Extract the (X, Y) coordinate from the center of the cell holding the provided text.  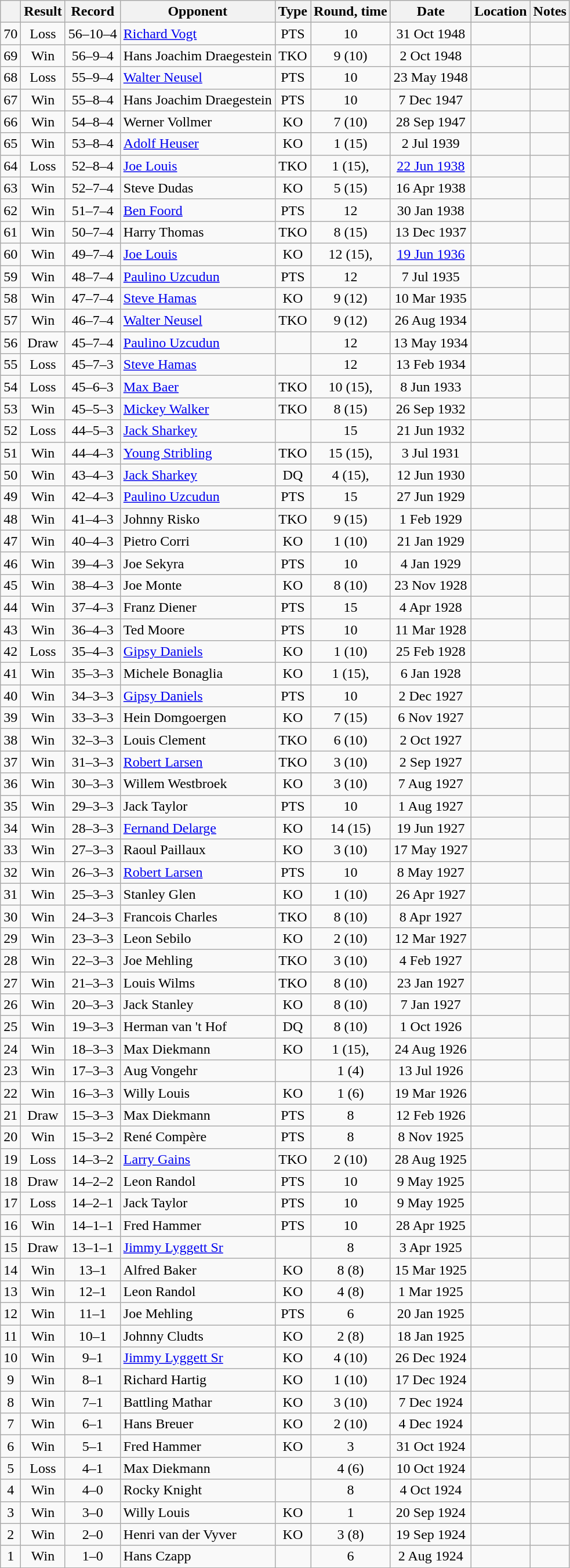
29–3–3 (93, 806)
10 (15), (351, 387)
14–2–1 (93, 1203)
Franz Diener (197, 607)
31–3–3 (93, 762)
41–4–3 (93, 519)
44–4–3 (93, 453)
51 (10, 453)
13 Feb 1934 (430, 365)
Aug Vongehr (197, 1071)
24 Aug 1926 (430, 1049)
27 Jun 1929 (430, 497)
21 Jun 1932 (430, 431)
12 Feb 1926 (430, 1115)
Francois Charles (197, 916)
40 (10, 696)
52–8–4 (93, 166)
17–3–3 (93, 1071)
60 (10, 254)
9 (15) (351, 519)
Hans Czapp (197, 1556)
14 (15) (351, 828)
35–4–3 (93, 652)
31 Oct 1948 (430, 34)
57 (10, 321)
30 (10, 916)
28 Apr 1925 (430, 1225)
Leon Sebilo (197, 938)
Michele Bonaglia (197, 674)
52–7–4 (93, 188)
Louis Wilms (197, 983)
3 Apr 1925 (430, 1247)
28 (10, 960)
50–7–4 (93, 232)
Ted Moore (197, 629)
16 Apr 1938 (430, 188)
Round, time (351, 12)
7 (15) (351, 718)
2 Jul 1939 (430, 144)
1 Feb 1929 (430, 519)
4 (8) (351, 1291)
6 Nov 1927 (430, 718)
61 (10, 232)
16 (10, 1225)
9 (10, 1380)
Rocky Knight (197, 1490)
1 Mar 1925 (430, 1291)
26 Dec 1924 (430, 1358)
3 (8) (351, 1534)
Henri van der Vyver (197, 1534)
21 (10, 1115)
13–1–1 (93, 1247)
45–5–3 (93, 409)
6–1 (93, 1424)
53–8–4 (93, 144)
Adolf Heuser (197, 144)
40–4–3 (93, 541)
19–3–3 (93, 1027)
4 (6) (351, 1468)
24–3–3 (93, 916)
28 Aug 1925 (430, 1159)
20 Sep 1924 (430, 1512)
6 (10) (351, 740)
4–0 (93, 1490)
18–3–3 (93, 1049)
42 (10, 652)
62 (10, 210)
15 (15), (351, 453)
Fernand Delarge (197, 828)
7 Aug 1927 (430, 784)
Harry Thomas (197, 232)
8–1 (93, 1380)
23–3–3 (93, 938)
5 (15) (351, 188)
54 (10, 387)
17 (10, 1203)
63 (10, 188)
65 (10, 144)
1 Aug 1927 (430, 806)
19 Jun 1936 (430, 254)
47–7–4 (93, 299)
49–7–4 (93, 254)
8 (8) (351, 1269)
7–1 (93, 1402)
24 (10, 1049)
Steve Dudas (197, 188)
10–1 (93, 1335)
8 Nov 1925 (430, 1137)
10 Mar 1935 (430, 299)
28–3–3 (93, 828)
70 (10, 34)
1–0 (93, 1556)
Herman van 't Hof (197, 1027)
16–3–3 (93, 1093)
4 (15), (351, 475)
6 Jan 1928 (430, 674)
21–3–3 (93, 983)
20–3–3 (93, 1005)
7 Jan 1927 (430, 1005)
4 Dec 1924 (430, 1424)
9–1 (93, 1358)
Werner Vollmer (197, 122)
45–7–4 (93, 343)
38–4–3 (93, 585)
11–1 (93, 1313)
Pietro Corri (197, 541)
Johnny Risko (197, 519)
Willem Westbroek (197, 784)
Hein Domgoergen (197, 718)
32 (10, 872)
56–10–4 (93, 34)
33 (10, 850)
64 (10, 166)
37–4–3 (93, 607)
Joe Monte (197, 585)
45–7–3 (93, 365)
Hans Breuer (197, 1424)
Joe Sekyra (197, 563)
14–3–2 (93, 1159)
50 (10, 475)
1 (15) (351, 144)
20 (10, 1137)
37 (10, 762)
25 (10, 1027)
15–3–3 (93, 1115)
12 Jun 1930 (430, 475)
4–1 (93, 1468)
48–7–4 (93, 277)
3 Jul 1931 (430, 453)
34–3–3 (93, 696)
56–9–4 (93, 56)
66 (10, 122)
7 (10, 1424)
Young Stribling (197, 453)
15 Mar 1925 (430, 1269)
14 (10, 1269)
21 Jan 1929 (430, 541)
22 Jun 1938 (430, 166)
2 Dec 1927 (430, 696)
12–1 (93, 1291)
Jack Stanley (197, 1005)
13–1 (93, 1269)
17 Dec 1924 (430, 1380)
33–3–3 (93, 718)
25 Feb 1928 (430, 652)
Ben Foord (197, 210)
18 Jan 1925 (430, 1335)
30 Jan 1938 (430, 210)
46 (10, 563)
45–6–3 (93, 387)
52 (10, 431)
1 Oct 1926 (430, 1027)
1 (6) (351, 1093)
4 Jan 1929 (430, 563)
Louis Clement (197, 740)
45 (10, 585)
4 Feb 1927 (430, 960)
1 (4) (351, 1071)
7 Jul 1935 (430, 277)
27–3–3 (93, 850)
4 (10, 1490)
46–7–4 (93, 321)
31 (10, 894)
Date (430, 12)
55–8–4 (93, 100)
10 Oct 1924 (430, 1468)
René Compère (197, 1137)
69 (10, 56)
47 (10, 541)
4 Apr 1928 (430, 607)
25–3–3 (93, 894)
2 Sep 1927 (430, 762)
26 Apr 1927 (430, 894)
Mickey Walker (197, 409)
19 (10, 1159)
11 Mar 1928 (430, 629)
39–4–3 (93, 563)
Result (43, 12)
36–4–3 (93, 629)
Raoul Paillaux (197, 850)
Type (292, 12)
35 (10, 806)
4 Oct 1924 (430, 1490)
49 (10, 497)
2 Oct 1927 (430, 740)
14–1–1 (93, 1225)
Max Baer (197, 387)
22–3–3 (93, 960)
7 Dec 1947 (430, 100)
Opponent (197, 12)
23 Nov 1928 (430, 585)
43 (10, 629)
55 (10, 365)
18 (10, 1181)
13 (10, 1291)
58 (10, 299)
56 (10, 343)
5–1 (93, 1446)
15–3–2 (93, 1137)
26 (10, 1005)
4 (10) (351, 1358)
7 Dec 1924 (430, 1402)
19 Jun 1927 (430, 828)
17 May 1927 (430, 850)
Battling Mathar (197, 1402)
48 (10, 519)
27 (10, 983)
14–2–2 (93, 1181)
2 (10, 1534)
34 (10, 828)
Location (500, 12)
22 (10, 1093)
Notes (550, 12)
12 (15), (351, 254)
26 Sep 1932 (430, 409)
26 Aug 1934 (430, 321)
8 May 1927 (430, 872)
53 (10, 409)
Record (93, 12)
19 Mar 1926 (430, 1093)
26–3–3 (93, 872)
Stanley Glen (197, 894)
11 (10, 1335)
Richard Vogt (197, 34)
Larry Gains (197, 1159)
23 Jan 1927 (430, 983)
20 Jan 1925 (430, 1313)
2 Oct 1948 (430, 56)
29 (10, 938)
12 Mar 1927 (430, 938)
51–7–4 (93, 210)
68 (10, 78)
Richard Hartig (197, 1380)
41 (10, 674)
5 (10, 1468)
39 (10, 718)
23 May 1948 (430, 78)
13 Jul 1926 (430, 1071)
30–3–3 (93, 784)
2 Aug 1924 (430, 1556)
23 (10, 1071)
44–5–3 (93, 431)
36 (10, 784)
3–0 (93, 1512)
31 Oct 1924 (430, 1446)
55–9–4 (93, 78)
54–8–4 (93, 122)
8 Apr 1927 (430, 916)
8 Jun 1933 (430, 387)
13 May 1934 (430, 343)
44 (10, 607)
2 (8) (351, 1335)
59 (10, 277)
38 (10, 740)
Johnny Cludts (197, 1335)
13 Dec 1937 (430, 232)
2–0 (93, 1534)
Alfred Baker (197, 1269)
43–4–3 (93, 475)
28 Sep 1947 (430, 122)
7 (10) (351, 122)
9 (10) (351, 56)
19 Sep 1924 (430, 1534)
67 (10, 100)
42–4–3 (93, 497)
35–3–3 (93, 674)
32–3–3 (93, 740)
